Provide the [X, Y] coordinate of the cell's center where the given text is located.  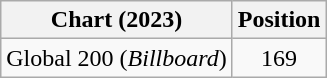
Chart (2023) [116, 20]
Position [279, 20]
169 [279, 58]
Global 200 (Billboard) [116, 58]
